Extract the (x, y) coordinate from the center of the cell holding the provided text.  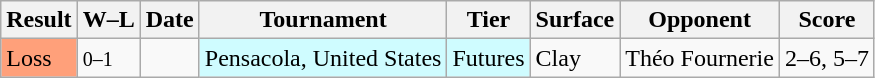
Pensacola, United States (323, 58)
Futures (488, 58)
W–L (108, 20)
Théo Fournerie (700, 58)
Date (170, 20)
Result (39, 20)
Tier (488, 20)
Tournament (323, 20)
Score (826, 20)
Loss (39, 58)
Opponent (700, 20)
0–1 (108, 58)
Surface (575, 20)
2–6, 5–7 (826, 58)
Clay (575, 58)
